Search for the cell housing the specified text and yield its (x, y) center coordinate. 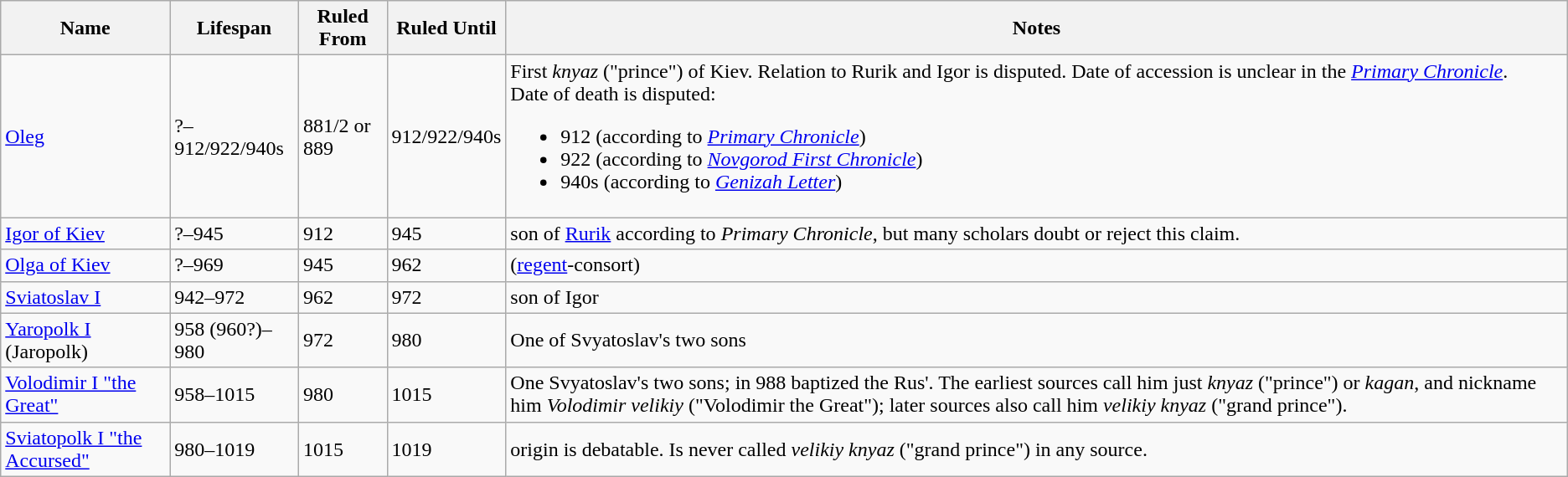
son of Igor (1037, 297)
Notes (1037, 28)
912 (343, 233)
Yaropolk I (Jaropolk) (85, 340)
942–972 (235, 297)
?–945 (235, 233)
?–912/922/940s (235, 136)
Sviatoslav I (85, 297)
Ruled Until (446, 28)
1019 (446, 449)
881/2 or 889 (343, 136)
origin is debatable. Is never called velikiy knyaz ("grand prince") in any source. (1037, 449)
?–969 (235, 265)
Ruled From (343, 28)
Lifespan (235, 28)
Sviatopolk I "the Accursed" (85, 449)
(regent-consort) (1037, 265)
Igor of Kiev (85, 233)
912/922/940s (446, 136)
958 (960?)–980 (235, 340)
Olga of Kiev (85, 265)
980–1019 (235, 449)
Oleg (85, 136)
Volodimir I "the Great" (85, 395)
Name (85, 28)
One of Svyatoslav's two sons (1037, 340)
958–1015 (235, 395)
son of Rurik according to Primary Chronicle, but many scholars doubt or reject this claim. (1037, 233)
